Locate the cell with the specified text and output its [X, Y] center coordinate. 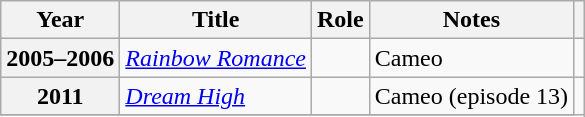
Notes [471, 20]
Year [60, 20]
Cameo (episode 13) [471, 96]
Dream High [216, 96]
2011 [60, 96]
Cameo [471, 58]
Title [216, 20]
Rainbow Romance [216, 58]
Role [341, 20]
2005–2006 [60, 58]
